Provide the [x, y] coordinate of the cell's center where the given text is located.  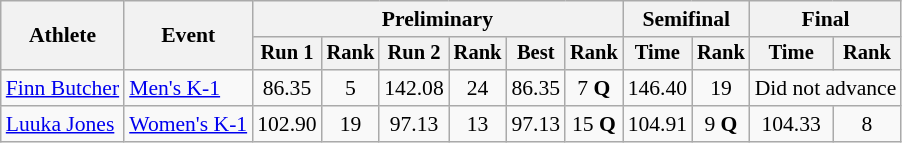
Run 1 [286, 54]
Did not advance [826, 88]
Final [826, 19]
Best [536, 54]
Women's K-1 [188, 124]
5 [351, 88]
146.40 [658, 88]
Run 2 [414, 54]
Men's K-1 [188, 88]
104.91 [658, 124]
142.08 [414, 88]
7 Q [594, 88]
8 [868, 124]
15 Q [594, 124]
Preliminary [437, 19]
Finn Butcher [62, 88]
Event [188, 36]
102.90 [286, 124]
9 Q [721, 124]
Luuka Jones [62, 124]
13 [478, 124]
24 [478, 88]
Semifinal [686, 19]
Athlete [62, 36]
104.33 [792, 124]
